Pinpoint the cell where the given text exists, returning its [x, y] midpoint coordinate. 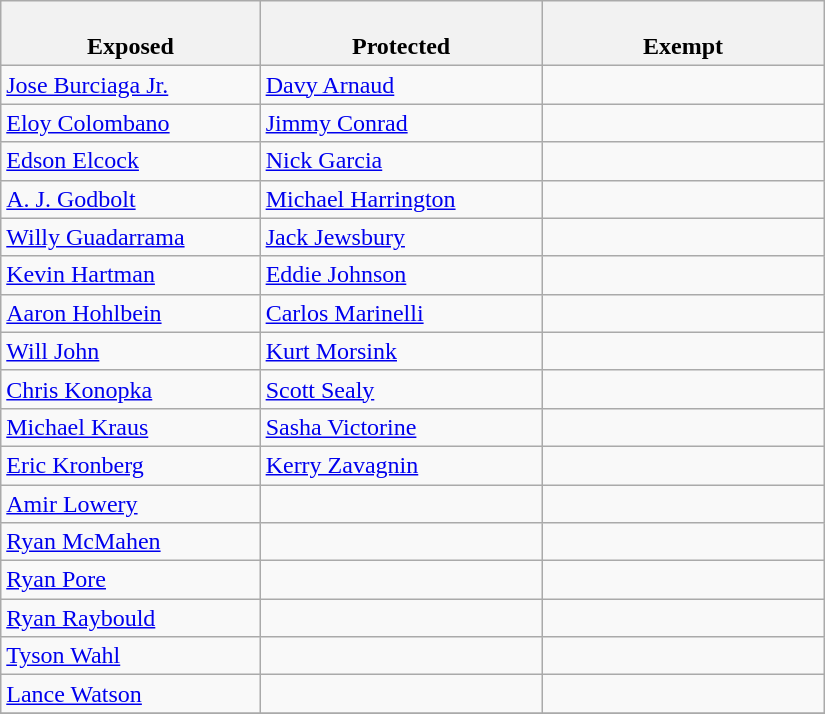
Scott Sealy [401, 389]
Michael Kraus [130, 427]
Jose Burciaga Jr. [130, 85]
Kurt Morsink [401, 351]
A. J. Godbolt [130, 199]
Jack Jewsbury [401, 237]
Lance Watson [130, 694]
Kerry Zavagnin [401, 465]
Willy Guadarrama [130, 237]
Sasha Victorine [401, 427]
Will John [130, 351]
Edson Elcock [130, 161]
Tyson Wahl [130, 656]
Eloy Colombano [130, 123]
Ryan Raybould [130, 618]
Protected [401, 34]
Chris Konopka [130, 389]
Carlos Marinelli [401, 313]
Kevin Hartman [130, 275]
Davy Arnaud [401, 85]
Eddie Johnson [401, 275]
Ryan McMahen [130, 542]
Aaron Hohlbein [130, 313]
Nick Garcia [401, 161]
Jimmy Conrad [401, 123]
Ryan Pore [130, 580]
Exposed [130, 34]
Amir Lowery [130, 503]
Exempt [683, 34]
Eric Kronberg [130, 465]
Michael Harrington [401, 199]
